Determine the (x, y) coordinate at the center of the cell enclosing the given text.  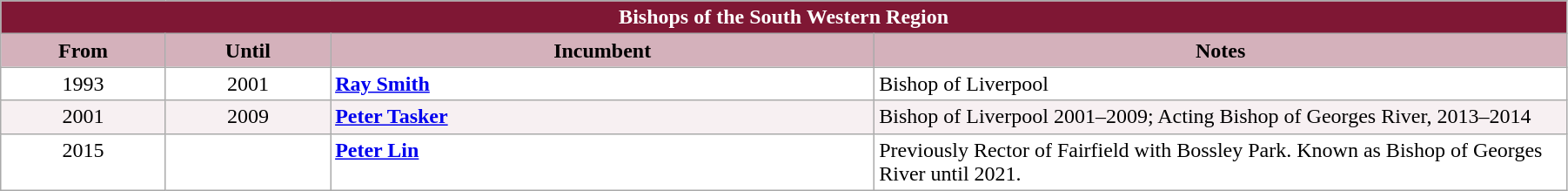
Bishop of Liverpool (1221, 84)
Notes (1221, 51)
Ray Smith (602, 84)
Bishops of the South Western Region (784, 17)
1993 (84, 84)
From (84, 51)
Peter Lin (602, 162)
Peter Tasker (602, 117)
Incumbent (602, 51)
Until (247, 51)
2009 (247, 117)
Previously Rector of Fairfield with Bossley Park. Known as Bishop of Georges River until 2021. (1221, 162)
2015 (84, 162)
Bishop of Liverpool 2001–2009; Acting Bishop of Georges River, 2013–2014 (1221, 117)
